Detect which cell encompasses the target text, then output its (X, Y) center coordinate. 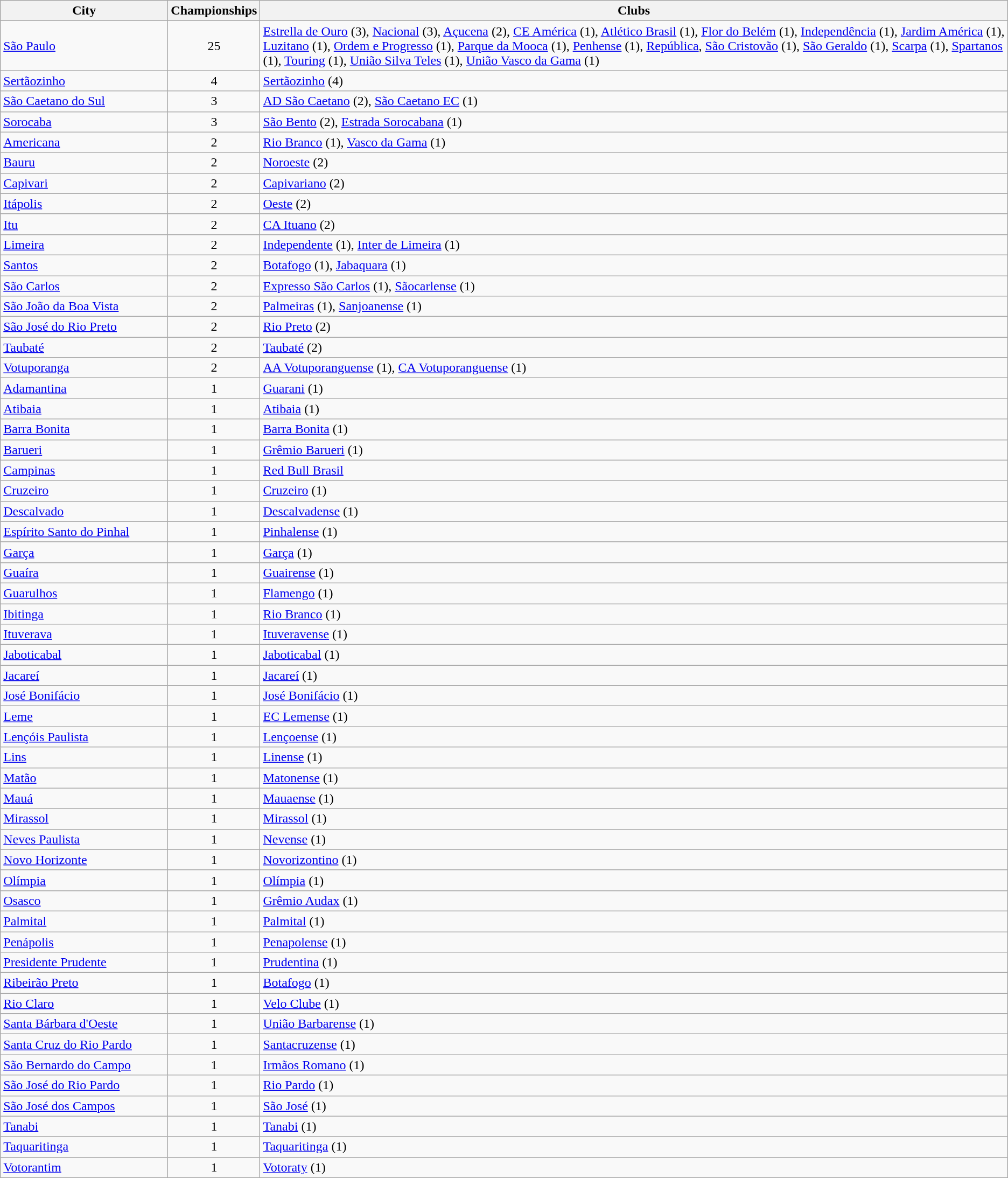
Taubaté (84, 347)
Votorantim (84, 1167)
Palmital (1) (634, 921)
Clubs (634, 11)
Adamantina (84, 388)
Atibaia (84, 409)
Taquaritinga (84, 1147)
São Paulo (84, 46)
Rio Pardo (1) (634, 1085)
Nevense (1) (634, 839)
Sertãozinho (4) (634, 81)
Presidente Prudente (84, 963)
São Caetano do Sul (84, 101)
Grêmio Audax (1) (634, 901)
Penápolis (84, 942)
Mirassol (1) (634, 819)
Palmital (84, 921)
São José (1) (634, 1106)
Santa Cruz do Rio Pardo (84, 1044)
Neves Paulista (84, 839)
Matonense (1) (634, 778)
Ituveravense (1) (634, 635)
Guairense (1) (634, 573)
São José dos Campos (84, 1106)
Americana (84, 142)
Ibitinga (84, 614)
Palmeiras (1), Sanjoanense (1) (634, 306)
Novo Horizonte (84, 860)
Pinhalense (1) (634, 532)
City (84, 11)
Atibaia (1) (634, 409)
Votoraty (1) (634, 1167)
Santos (84, 265)
Independente (1), Inter de Limeira (1) (634, 245)
Jacareí (84, 675)
Votuporanga (84, 368)
Ribeirão Preto (84, 983)
Jaboticabal (1) (634, 655)
Red Bull Brasil (634, 470)
25 (214, 46)
Capivari (84, 183)
Santa Bárbara d'Oeste (84, 1024)
AD São Caetano (2), São Caetano EC (1) (634, 101)
Tanabi (1) (634, 1126)
Rio Branco (1), Vasco da Gama (1) (634, 142)
Campinas (84, 470)
Flamengo (1) (634, 593)
São João da Boa Vista (84, 306)
Expresso São Carlos (1), Sãocarlense (1) (634, 286)
Jaboticabal (84, 655)
Descalvado (84, 511)
Guaíra (84, 573)
Linense (1) (634, 757)
São Bernardo do Campo (84, 1065)
São José do Rio Pardo (84, 1085)
Guarulhos (84, 593)
Lençóis Paulista (84, 737)
Matão (84, 778)
Botafogo (1), Jabaquara (1) (634, 265)
Mirassol (84, 819)
Rio Claro (84, 1003)
Taquaritinga (1) (634, 1147)
Santacruzense (1) (634, 1044)
Mauá (84, 798)
Sorocaba (84, 122)
Guarani (1) (634, 388)
Barra Bonita (84, 429)
Olímpia (84, 880)
Penapolense (1) (634, 942)
Espírito Santo do Pinhal (84, 532)
Velo Clube (1) (634, 1003)
Novorizontino (1) (634, 860)
Jacareí (1) (634, 675)
Limeira (84, 245)
José Bonifácio (1) (634, 696)
São Bento (2), Estrada Sorocabana (1) (634, 122)
Itu (84, 224)
Sertãozinho (84, 81)
Olímpia (1) (634, 880)
Grêmio Barueri (1) (634, 450)
Taubaté (2) (634, 347)
AA Votuporanguense (1), CA Votuporanguense (1) (634, 368)
Rio Preto (2) (634, 327)
Garça (1) (634, 552)
Capivariano (2) (634, 183)
Noroeste (2) (634, 163)
Descalvadense (1) (634, 511)
Barra Bonita (1) (634, 429)
Itápolis (84, 204)
CA Ituano (2) (634, 224)
Ituverava (84, 635)
Botafogo (1) (634, 983)
Oeste (2) (634, 204)
4 (214, 81)
Leme (84, 716)
Cruzeiro (84, 491)
São Carlos (84, 286)
Championships (214, 11)
São José do Rio Preto (84, 327)
Rio Branco (1) (634, 614)
José Bonifácio (84, 696)
Osasco (84, 901)
Garça (84, 552)
Barueri (84, 450)
Prudentina (1) (634, 963)
Irmãos Romano (1) (634, 1065)
Lençoense (1) (634, 737)
Bauru (84, 163)
União Barbarense (1) (634, 1024)
Cruzeiro (1) (634, 491)
EC Lemense (1) (634, 716)
Tanabi (84, 1126)
Mauaense (1) (634, 798)
Lins (84, 757)
